Output the [X, Y] coordinate of the center of the cell containing the given text.  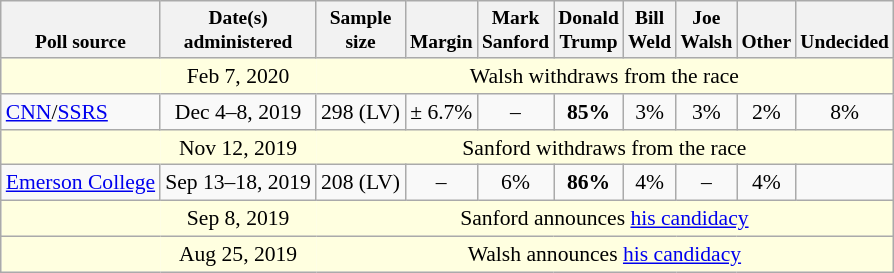
Sanford announces his candidacy [605, 219]
8% [845, 112]
Dec 4–8, 2019 [238, 112]
JoeWalsh [706, 30]
Sanford withdraws from the race [605, 148]
85% [589, 112]
± 6.7% [441, 112]
CNN/SSRS [80, 112]
Emerson College [80, 183]
2% [766, 112]
Date(s)administered [238, 30]
6% [515, 183]
Poll source [80, 30]
Feb 7, 2020 [238, 76]
Sep 8, 2019 [238, 219]
208 (LV) [360, 183]
BillWeld [649, 30]
Margin [441, 30]
Undecided [845, 30]
Walsh withdraws from the race [605, 76]
Samplesize [360, 30]
298 (LV) [360, 112]
MarkSanford [515, 30]
DonaldTrump [589, 30]
Other [766, 30]
Aug 25, 2019 [238, 254]
Nov 12, 2019 [238, 148]
Walsh announces his candidacy [605, 254]
86% [589, 183]
Sep 13–18, 2019 [238, 183]
